Detect which cell encompasses the target text, then output its [X, Y] center coordinate. 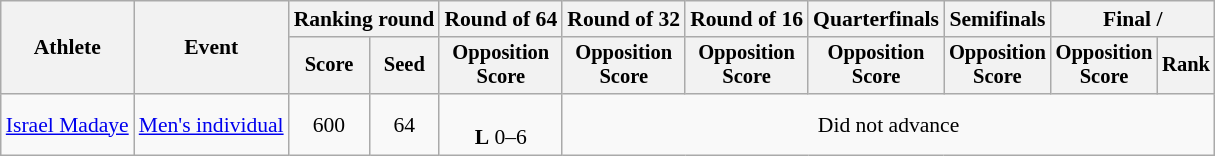
Ranking round [364, 19]
Round of 32 [624, 19]
Final / [1133, 19]
64 [404, 124]
Did not advance [888, 124]
Israel Madaye [68, 124]
Rank [1186, 66]
Round of 64 [500, 19]
600 [330, 124]
L 0–6 [500, 124]
Score [330, 66]
Event [212, 48]
Round of 16 [746, 19]
Men's individual [212, 124]
Quarterfinals [876, 19]
Seed [404, 66]
Athlete [68, 48]
Semifinals [998, 19]
